Output the [x, y] coordinate of the center of the cell containing the given text.  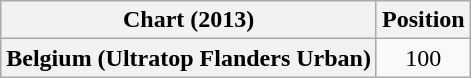
Position [423, 20]
Chart (2013) [189, 20]
100 [423, 58]
Belgium (Ultratop Flanders Urban) [189, 58]
